From the cell containing the given text, extract its center point as [x, y] coordinate. 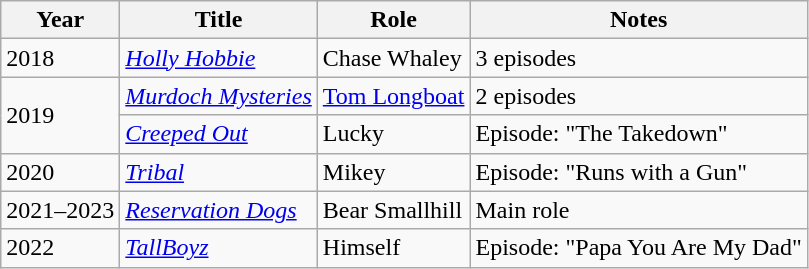
Creeped Out [218, 134]
Tom Longboat [394, 96]
Episode: "Runs with a Gun" [638, 172]
Tribal [218, 172]
Murdoch Mysteries [218, 96]
Lucky [394, 134]
TallBoyz [218, 248]
Holly Hobbie [218, 58]
Himself [394, 248]
Title [218, 20]
Reservation Dogs [218, 210]
Notes [638, 20]
Bear Smallhill [394, 210]
2021–2023 [60, 210]
Role [394, 20]
Episode: "Papa You Are My Dad" [638, 248]
Year [60, 20]
2022 [60, 248]
Mikey [394, 172]
Chase Whaley [394, 58]
2019 [60, 115]
Episode: "The Takedown" [638, 134]
Main role [638, 210]
3 episodes [638, 58]
2018 [60, 58]
2020 [60, 172]
2 episodes [638, 96]
